Detect which cell encompasses the target text, then output its [x, y] center coordinate. 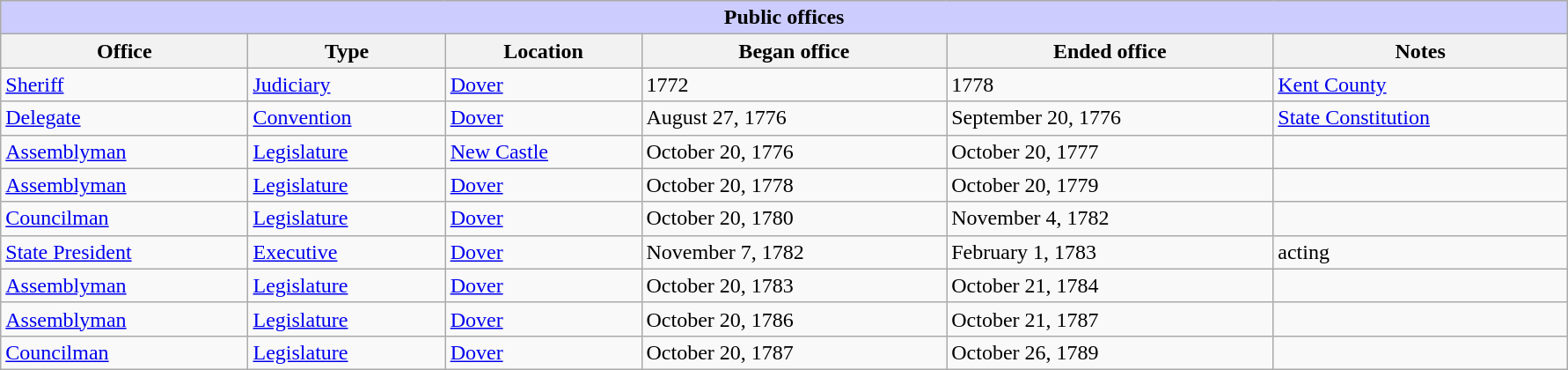
October 20, 1777 [1110, 152]
Notes [1420, 51]
October 20, 1786 [794, 319]
September 20, 1776 [1110, 118]
Began office [794, 51]
October 20, 1779 [1110, 185]
October 26, 1789 [1110, 352]
1778 [1110, 85]
Kent County [1420, 85]
November 4, 1782 [1110, 218]
Executive [347, 252]
October 20, 1778 [794, 185]
State President [125, 252]
October 20, 1787 [794, 352]
Ended office [1110, 51]
acting [1420, 252]
October 20, 1776 [794, 152]
New Castle [544, 152]
State Constitution [1420, 118]
Judiciary [347, 85]
October 21, 1787 [1110, 319]
Location [544, 51]
October 21, 1784 [1110, 285]
Sheriff [125, 85]
Convention [347, 118]
February 1, 1783 [1110, 252]
Office [125, 51]
Delegate [125, 118]
November 7, 1782 [794, 252]
August 27, 1776 [794, 118]
Type [347, 51]
October 20, 1780 [794, 218]
Public offices [785, 18]
October 20, 1783 [794, 285]
1772 [794, 85]
